Find where the given text appears and provide that cell's center as [X, Y] coordinate. 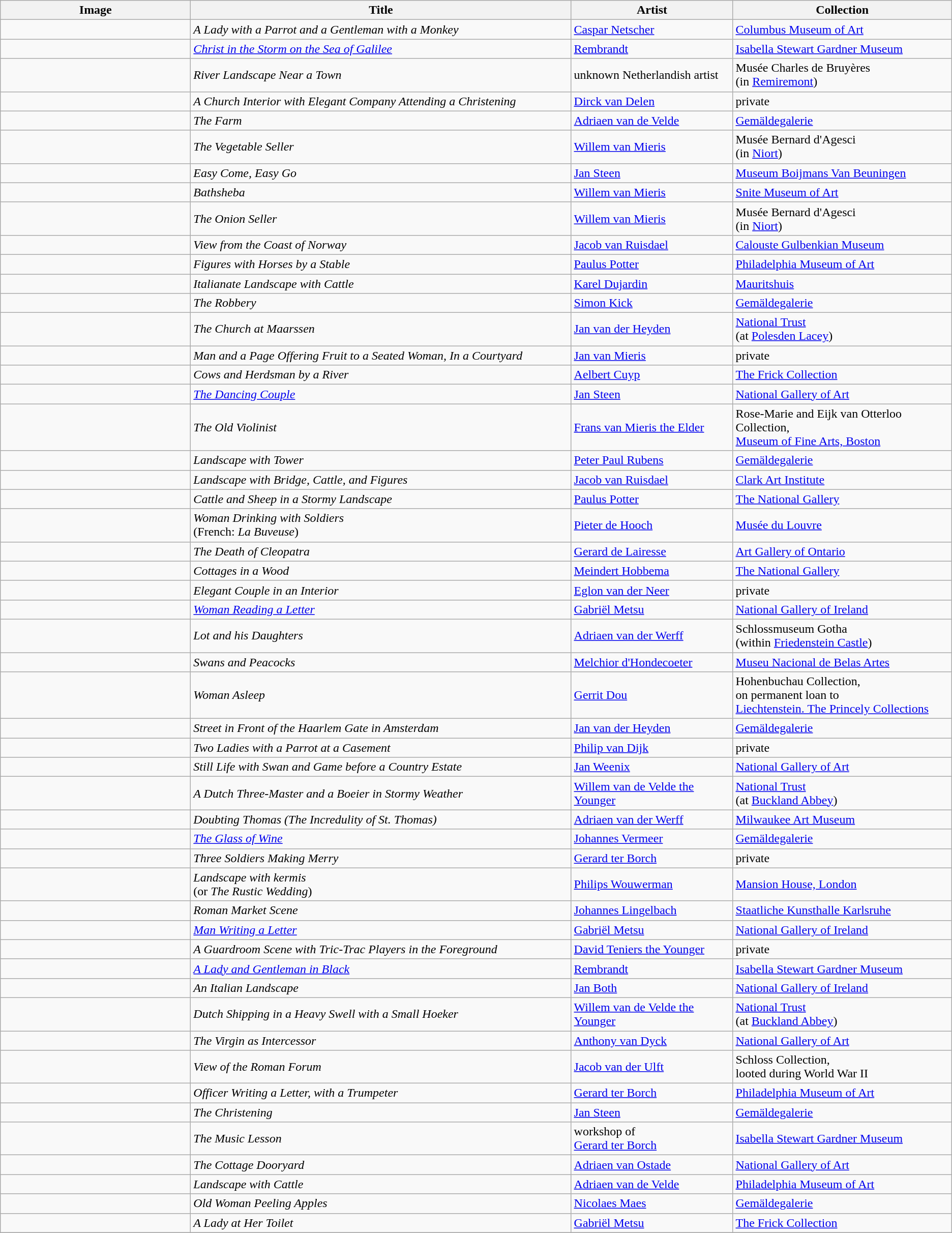
Christ in the Storm on the Sea of Galilee [381, 49]
The Cottage Dooryard [381, 1165]
Caspar Netscher [652, 30]
Meindert Hobbema [652, 571]
Clark Art Institute [842, 480]
Museum Boijmans Van Beuningen [842, 173]
Art Gallery of Ontario [842, 551]
Landscape with Bridge, Cattle, and Figures [381, 480]
Still Life with Swan and Game before a Country Estate [381, 767]
Two Ladies with a Parrot at a Casement [381, 748]
Officer Writing a Letter, with a Trumpeter [381, 1093]
The Onion Seller [381, 219]
The Christening [381, 1112]
A Lady with a Parrot and a Gentleman with a Monkey [381, 30]
Landscape with kermis(or The Rustic Wedding) [381, 884]
Aelbert Cuyp [652, 375]
Cottages in a Wood [381, 571]
Title [381, 10]
Three Soldiers Making Merry [381, 858]
The Dancing Couple [381, 394]
Woman Drinking with Soldiers(French: La Buveuse) [381, 525]
The Music Lesson [381, 1138]
Lot and his Daughters [381, 636]
Jan Weenix [652, 767]
Old Woman Peeling Apples [381, 1203]
Bathsheba [381, 192]
Jacob van der Ulft [652, 1067]
Man Writing a Letter [381, 930]
Schlossmuseum Gotha(within Friedenstein Castle) [842, 636]
View from the Coast of Norway [381, 245]
Museu Nacional de Belas Artes [842, 662]
The Virgin as Intercessor [381, 1040]
Dutch Shipping in a Heavy Swell with a Small Hoeker [381, 1014]
An Italian Landscape [381, 988]
Elegant Couple in an Interior [381, 590]
Dirck van Delen [652, 101]
Johannes Lingelbach [652, 911]
The Vegetable Seller [381, 146]
Simon Kick [652, 303]
Peter Paul Rubens [652, 460]
National Trust(at Polesden Lacey) [842, 330]
The Death of Cleopatra [381, 551]
Doubting Thomas (The Incredulity of St. Thomas) [381, 819]
workshop ofGerard ter Borch [652, 1138]
Calouste Gulbenkian Museum [842, 245]
View of the Roman Forum [381, 1067]
The Church at Maarssen [381, 330]
Anthony van Dyck [652, 1040]
A Lady and Gentleman in Black [381, 968]
Woman Asleep [381, 695]
Milwaukee Art Museum [842, 819]
A Dutch Three-Master and a Boeier in Stormy Weather [381, 794]
Landscape with Cattle [381, 1184]
A Lady at Her Toilet [381, 1223]
Musée Charles de Bruyères(in Remiremont) [842, 75]
The Robbery [381, 303]
Jan Both [652, 988]
Jan van Mieris [652, 356]
Rose-Marie and Eijk van Otterloo Collection,Museum of Fine Arts, Boston [842, 427]
Nicolaes Maes [652, 1203]
Swans and Peacocks [381, 662]
unknown Netherlandish artist [652, 75]
Mansion House, London [842, 884]
Philip van Dijk [652, 748]
Cows and Herdsman by a River [381, 375]
Gerard de Lairesse [652, 551]
Mauritshuis [842, 283]
Adriaen van Ostade [652, 1165]
Melchior d'Hondecoeter [652, 662]
Philips Wouwerman [652, 884]
Figures with Horses by a Stable [381, 264]
Snite Museum of Art [842, 192]
Cattle and Sheep in a Stormy Landscape [381, 499]
Italianate Landscape with Cattle [381, 283]
Street in Front of the Haarlem Gate in Amsterdam [381, 728]
Schloss Collection,looted during World War II [842, 1067]
Collection [842, 10]
David Teniers the Younger [652, 949]
Image [96, 10]
Pieter de Hooch [652, 525]
Man and a Page Offering Fruit to a Seated Woman, In a Courtyard [381, 356]
Columbus Museum of Art [842, 30]
Johannes Vermeer [652, 839]
The Glass of Wine [381, 839]
Hohenbuchau Collection,on permanent loan toLiechtenstein. The Princely Collections [842, 695]
Easy Come, Easy Go [381, 173]
Frans van Mieris the Elder [652, 427]
River Landscape Near a Town [381, 75]
The Old Violinist [381, 427]
Gerrit Dou [652, 695]
A Guardroom Scene with Tric-Trac Players in the Foreground [381, 949]
Staatliche Kunsthalle Karlsruhe [842, 911]
A Church Interior with Elegant Company Attending a Christening [381, 101]
Woman Reading a Letter [381, 609]
Landscape with Tower [381, 460]
Karel Dujardin [652, 283]
The Farm [381, 121]
Eglon van der Neer [652, 590]
Roman Market Scene [381, 911]
Artist [652, 10]
Musée du Louvre [842, 525]
